Return [x, y] of the center of cell containing provided text 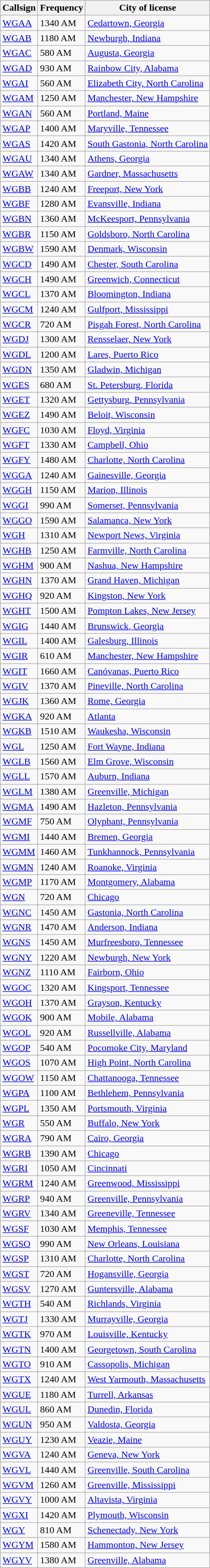
1000 AM [62, 1500]
WGFT [19, 445]
Hammonton, New Jersey [148, 1545]
WGAN [19, 113]
680 AM [62, 384]
Roanoke, Virginia [148, 867]
Bloomington, Indiana [148, 294]
WGMF [19, 822]
Denmark, Wisconsin [148, 249]
WGAS [19, 143]
WGVM [19, 1485]
WGBR [19, 234]
Campbell, Ohio [148, 445]
St. Petersburg, Florida [148, 384]
Greeneville, Tennessee [148, 1214]
WGLB [19, 761]
WGIR [19, 656]
1580 AM [62, 1545]
WGAP [19, 128]
Guntersville, Alabama [148, 1289]
Farmville, North Carolina [148, 550]
WGRV [19, 1214]
Rensselaer, New York [148, 339]
Kingston, New York [148, 596]
Goldsboro, North Carolina [148, 234]
Gainesville, Georgia [148, 475]
Newburgh, Indiana [148, 38]
Pompton Lakes, New Jersey [148, 611]
Gettysburg, Pennsylvania [148, 400]
Schenectady, New York [148, 1530]
Anderson, Indiana [148, 927]
790 AM [62, 1138]
WGYV [19, 1560]
WGRP [19, 1199]
Greenville, Alabama [148, 1560]
Cincinnati [148, 1168]
1230 AM [62, 1440]
WGGA [19, 475]
WGUE [19, 1394]
WGAU [19, 158]
WGCD [19, 264]
Portland, Maine [148, 113]
WGIV [19, 686]
WGOH [19, 1003]
Canóvanas, Puerto Rico [148, 671]
City of license [148, 8]
WGTO [19, 1364]
WGH [19, 535]
1510 AM [62, 731]
Chattanooga, Tennessee [148, 1078]
Fort Wayne, Indiana [148, 746]
550 AM [62, 1123]
Portsmouth, Virginia [148, 1108]
Geneva, New York [148, 1455]
Elm Grove, Wisconsin [148, 761]
Atlanta [148, 716]
1470 AM [62, 927]
580 AM [62, 53]
WGAM [19, 98]
WGTK [19, 1334]
WGOK [19, 1018]
WGHQ [19, 596]
WGCR [19, 324]
Rainbow City, Alabama [148, 68]
WGPA [19, 1093]
WGBB [19, 189]
WGAA [19, 23]
WGAB [19, 38]
Gulfport, Mississippi [148, 309]
1110 AM [62, 972]
1560 AM [62, 761]
WGCM [19, 309]
Veazie, Maine [148, 1440]
1280 AM [62, 204]
970 AM [62, 1334]
WGTN [19, 1349]
Greenville, South Carolina [148, 1470]
WGNZ [19, 972]
Elizabeth City, North Carolina [148, 83]
WGNY [19, 957]
1200 AM [62, 354]
1270 AM [62, 1289]
Murrayville, Georgia [148, 1319]
Gardner, Massachusetts [148, 173]
Pocomoke City, Maryland [148, 1048]
Louisville, Kentucky [148, 1334]
West Yarmouth, Massachusetts [148, 1379]
Evansville, Indiana [148, 204]
WGDJ [19, 339]
Floyd, Virginia [148, 430]
1260 AM [62, 1485]
Waukesha, Wisconsin [148, 731]
WGKB [19, 731]
Altavista, Virginia [148, 1500]
WGSV [19, 1289]
WGVA [19, 1455]
WGHT [19, 611]
Hogansville, Georgia [148, 1274]
WGRI [19, 1168]
Hazleton, Pennsylvania [148, 807]
WGKA [19, 716]
WGTJ [19, 1319]
High Point, North Carolina [148, 1063]
950 AM [62, 1425]
Brunswick, Georgia [148, 626]
WGVL [19, 1470]
WGOC [19, 988]
Freeport, New York [148, 189]
WGN [19, 897]
Pineville, North Carolina [148, 686]
WGXI [19, 1515]
1220 AM [62, 957]
Salamanca, New York [148, 520]
Tunkhannock, Pennsylvania [148, 852]
Lares, Puerto Rico [148, 354]
WGST [19, 1274]
Gladwin, Michigan [148, 369]
WGHN [19, 580]
Memphis, Tennessee [148, 1229]
1500 AM [62, 611]
WGNC [19, 912]
Cairo, Georgia [148, 1138]
Mobile, Alabama [148, 1018]
WGAW [19, 173]
WGNS [19, 942]
Cassopolis, Michigan [148, 1364]
Greenwich, Connecticut [148, 279]
Richlands, Virginia [148, 1304]
Augusta, Georgia [148, 53]
Greenville, Pennsylvania [148, 1199]
Galesburg, Illinois [148, 641]
Murfreesboro, Tennessee [148, 942]
1390 AM [62, 1153]
Greenville, Michigan [148, 792]
WGUY [19, 1440]
1660 AM [62, 671]
WGAD [19, 68]
WGPL [19, 1108]
WGTH [19, 1304]
Chester, South Carolina [148, 264]
WGES [19, 384]
WGGO [19, 520]
WGMI [19, 837]
WGAI [19, 83]
Maryville, Tennessee [148, 128]
1100 AM [62, 1093]
WGOW [19, 1078]
Nashua, New Hampshire [148, 565]
Buffalo, New York [148, 1123]
WGYM [19, 1545]
Greenville, Mississippi [148, 1485]
WGDN [19, 369]
WGOL [19, 1033]
Cedartown, Georgia [148, 23]
1070 AM [62, 1063]
WGIT [19, 671]
WGVY [19, 1500]
WGUN [19, 1425]
New Orleans, Louisiana [148, 1244]
Bremen, Georgia [148, 837]
1570 AM [62, 776]
WGFY [19, 460]
WGRB [19, 1153]
WGOS [19, 1063]
WGUL [19, 1410]
WGAC [19, 53]
WGMP [19, 882]
Newport News, Virginia [148, 535]
1480 AM [62, 460]
WGBF [19, 204]
WGDL [19, 354]
Athens, Georgia [148, 158]
WGSP [19, 1259]
WGBW [19, 249]
Newburgh, New York [148, 957]
WGOP [19, 1048]
WGCH [19, 279]
910 AM [62, 1364]
Gastonia, North Carolina [148, 912]
Grand Haven, Michigan [148, 580]
Rome, Georgia [148, 701]
WGHM [19, 565]
1300 AM [62, 339]
WGRA [19, 1138]
WGTX [19, 1379]
WGRM [19, 1184]
1170 AM [62, 882]
Auburn, Indiana [148, 776]
1460 AM [62, 852]
WGEZ [19, 415]
Grayson, Kentucky [148, 1003]
Pisgah Forest, North Carolina [148, 324]
Valdosta, Georgia [148, 1425]
Plymouth, Wisconsin [148, 1515]
WGIL [19, 641]
Marion, Illinois [148, 490]
WGJK [19, 701]
610 AM [62, 656]
WGBN [19, 219]
WGL [19, 746]
WGR [19, 1123]
WGGH [19, 490]
Frequency [62, 8]
Callsign [19, 8]
WGMN [19, 867]
WGLL [19, 776]
WGHB [19, 550]
WGFC [19, 430]
WGMM [19, 852]
Russellville, Alabama [148, 1033]
Somerset, Pennsylvania [148, 505]
WGGI [19, 505]
WGSO [19, 1244]
Bethlehem, Pennsylvania [148, 1093]
750 AM [62, 822]
WGLM [19, 792]
1050 AM [62, 1168]
810 AM [62, 1530]
860 AM [62, 1410]
Olyphant, Pennsylvania [148, 822]
Kingsport, Tennessee [148, 988]
WGY [19, 1530]
WGNR [19, 927]
Greenwood, Mississippi [148, 1184]
WGET [19, 400]
WGSF [19, 1229]
McKeesport, Pennsylvania [148, 219]
930 AM [62, 68]
WGMA [19, 807]
WGIG [19, 626]
940 AM [62, 1199]
Dunedin, Florida [148, 1410]
Beloit, Wisconsin [148, 415]
Georgetown, South Carolina [148, 1349]
Montgomery, Alabama [148, 882]
Turrell, Arkansas [148, 1394]
WGCL [19, 294]
Fairborn, Ohio [148, 972]
South Gastonia, North Carolina [148, 143]
